Search for the cell housing the specified text and yield its [X, Y] center coordinate. 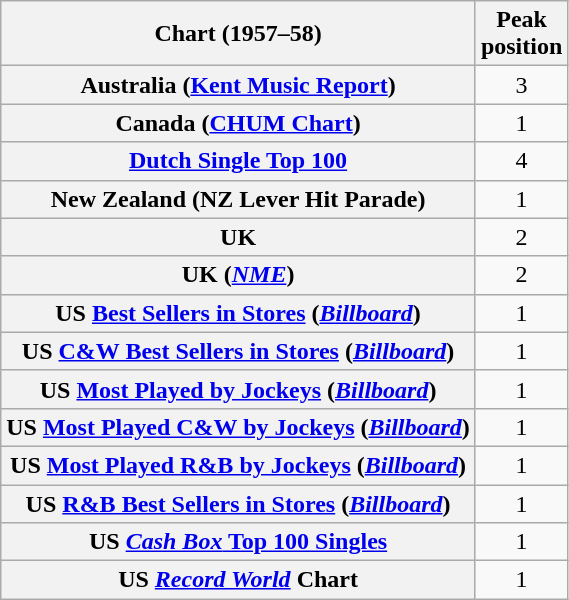
UK (NME) [238, 275]
US Most Played C&W by Jockeys (Billboard) [238, 427]
UK [238, 237]
US Record World Chart [238, 580]
3 [521, 85]
Peakposition [521, 34]
US Cash Box Top 100 Singles [238, 542]
Canada (CHUM Chart) [238, 123]
New Zealand (NZ Lever Hit Parade) [238, 199]
Chart (1957–58) [238, 34]
Australia (Kent Music Report) [238, 85]
US Most Played by Jockeys (Billboard) [238, 389]
US C&W Best Sellers in Stores (Billboard) [238, 351]
US Most Played R&B by Jockeys (Billboard) [238, 465]
4 [521, 161]
US Best Sellers in Stores (Billboard) [238, 313]
Dutch Single Top 100 [238, 161]
US R&B Best Sellers in Stores (Billboard) [238, 503]
